Return [x, y] of the center of cell containing provided text 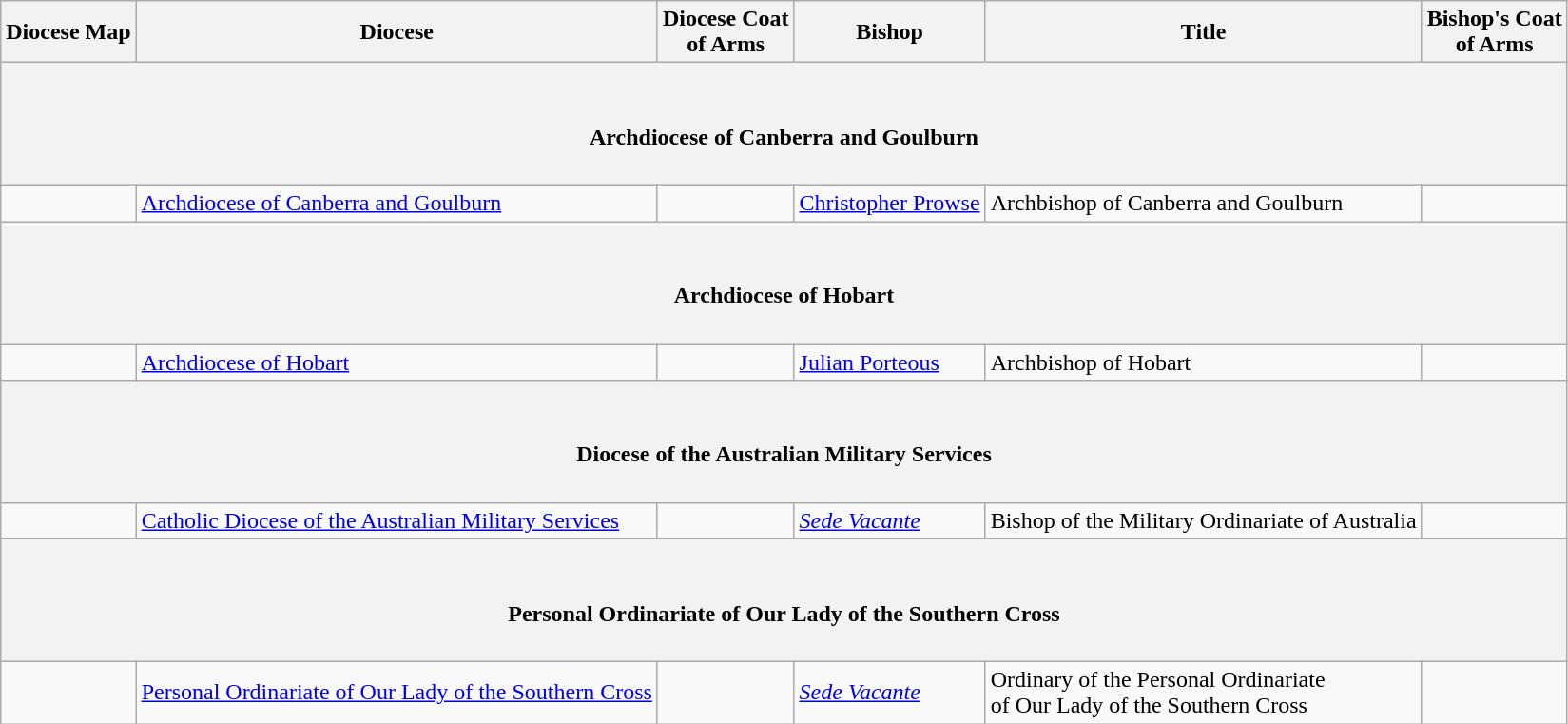
Bishop of the Military Ordinariate of Australia [1204, 521]
Ordinary of the Personal Ordinariate of Our Lady of the Southern Cross [1204, 693]
Archbishop of Hobart [1204, 362]
Title [1204, 32]
Diocese Coatof Arms [726, 32]
Archbishop of Canberra and Goulburn [1204, 204]
Christopher Prowse [890, 204]
Julian Porteous [890, 362]
Bishop [890, 32]
Diocese of the Australian Military Services [784, 441]
Catholic Diocese of the Australian Military Services [397, 521]
Diocese Map [68, 32]
Bishop's Coatof Arms [1495, 32]
Diocese [397, 32]
